For the text-containing cell, return its midpoint in (X, Y) coordinate format. 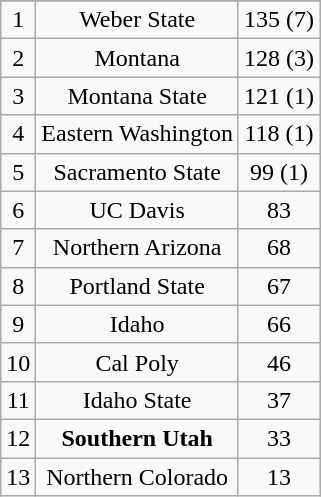
Northern Arizona (138, 248)
135 (7) (278, 20)
Portland State (138, 286)
128 (3) (278, 58)
Montana (138, 58)
Eastern Washington (138, 134)
33 (278, 438)
68 (278, 248)
Northern Colorado (138, 477)
121 (1) (278, 96)
UC Davis (138, 210)
8 (18, 286)
2 (18, 58)
Idaho State (138, 400)
7 (18, 248)
46 (278, 362)
Idaho (138, 324)
10 (18, 362)
1 (18, 20)
83 (278, 210)
12 (18, 438)
Cal Poly (138, 362)
Weber State (138, 20)
Sacramento State (138, 172)
66 (278, 324)
Southern Utah (138, 438)
4 (18, 134)
11 (18, 400)
3 (18, 96)
6 (18, 210)
37 (278, 400)
5 (18, 172)
118 (1) (278, 134)
67 (278, 286)
Montana State (138, 96)
99 (1) (278, 172)
9 (18, 324)
